Scan for the cell matching the given text and deliver its [X, Y] coordinate at center. 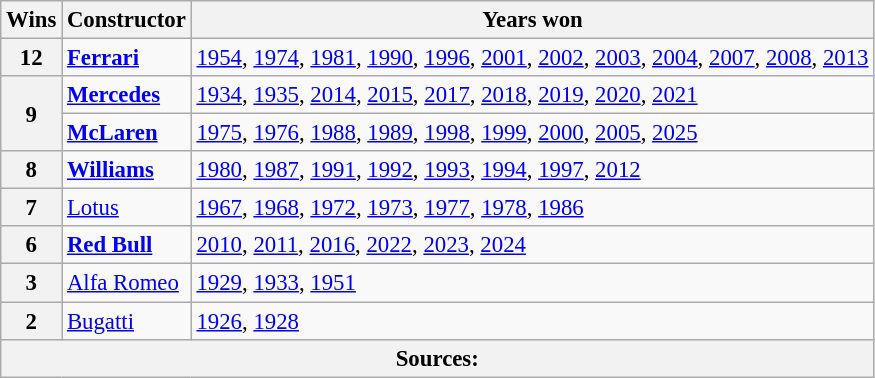
Years won [532, 20]
Sources: [438, 358]
Wins [32, 20]
Red Bull [127, 245]
1967, 1968, 1972, 1973, 1977, 1978, 1986 [532, 208]
1975, 1976, 1988, 1989, 1998, 1999, 2000, 2005, 2025 [532, 133]
8 [32, 170]
1934, 1935, 2014, 2015, 2017, 2018, 2019, 2020, 2021 [532, 95]
7 [32, 208]
Bugatti [127, 321]
6 [32, 245]
Mercedes [127, 95]
9 [32, 114]
Alfa Romeo [127, 283]
Ferrari [127, 58]
1954, 1974, 1981, 1990, 1996, 2001, 2002, 2003, 2004, 2007, 2008, 2013 [532, 58]
Williams [127, 170]
1980, 1987, 1991, 1992, 1993, 1994, 1997, 2012 [532, 170]
3 [32, 283]
Lotus [127, 208]
2010, 2011, 2016, 2022, 2023, 2024 [532, 245]
1926, 1928 [532, 321]
Constructor [127, 20]
McLaren [127, 133]
1929, 1933, 1951 [532, 283]
2 [32, 321]
12 [32, 58]
